Find where the given text appears and provide that cell's center as (X, Y) coordinate. 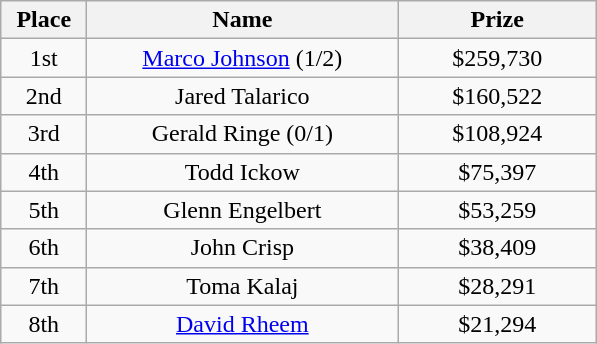
1st (44, 58)
8th (44, 324)
6th (44, 248)
$108,924 (498, 134)
2nd (44, 96)
Jared Talarico (242, 96)
Marco Johnson (1/2) (242, 58)
Gerald Ringe (0/1) (242, 134)
Place (44, 20)
$160,522 (498, 96)
Glenn Engelbert (242, 210)
$38,409 (498, 248)
Prize (498, 20)
7th (44, 286)
$28,291 (498, 286)
$21,294 (498, 324)
David Rheem (242, 324)
$53,259 (498, 210)
Toma Kalaj (242, 286)
5th (44, 210)
Name (242, 20)
4th (44, 172)
John Crisp (242, 248)
$75,397 (498, 172)
$259,730 (498, 58)
3rd (44, 134)
Todd Ickow (242, 172)
